Return (X, Y) of the center of cell containing provided text 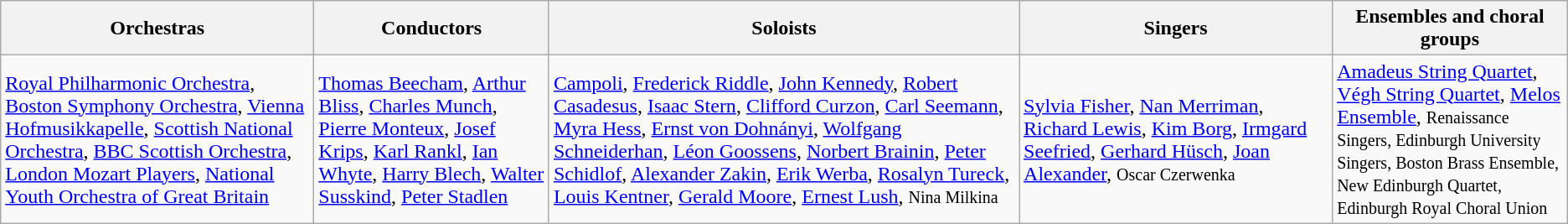
Soloists (784, 29)
Singers (1176, 29)
Conductors (432, 29)
Thomas Beecham, Arthur Bliss, Charles Munch, Pierre Monteux, Josef Krips, Karl Rankl, Ian Whyte, Harry Blech, Walter Susskind, Peter Stadlen (432, 139)
Sylvia Fisher, Nan Merriman, Richard Lewis, Kim Borg, Irmgard Seefried, Gerhard Hüsch, Joan Alexander, Oscar Czerwenka (1176, 139)
Ensembles and choral groups (1451, 29)
Orchestras (157, 29)
